For the text-containing cell, return its midpoint in [X, Y] coordinate format. 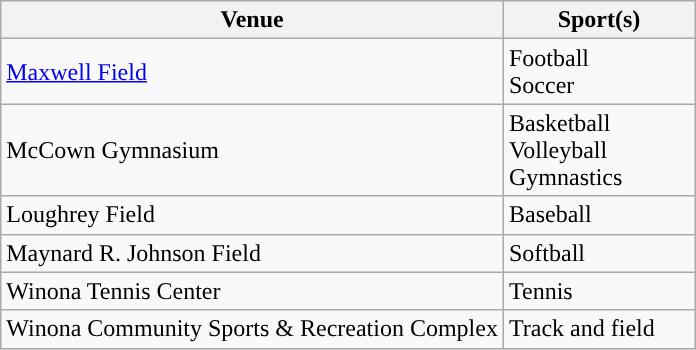
Softball [598, 253]
Baseball [598, 215]
Football Soccer [598, 72]
Winona Tennis Center [252, 291]
Maynard R. Johnson Field [252, 253]
Winona Community Sports & Recreation Complex [252, 329]
Loughrey Field [252, 215]
Venue [252, 20]
Sport(s) [598, 20]
Maxwell Field [252, 72]
Basketball Volleyball Gymnastics [598, 150]
Track and field [598, 329]
McCown Gymnasium [252, 150]
Tennis [598, 291]
